Search for the cell housing the specified text and yield its [x, y] center coordinate. 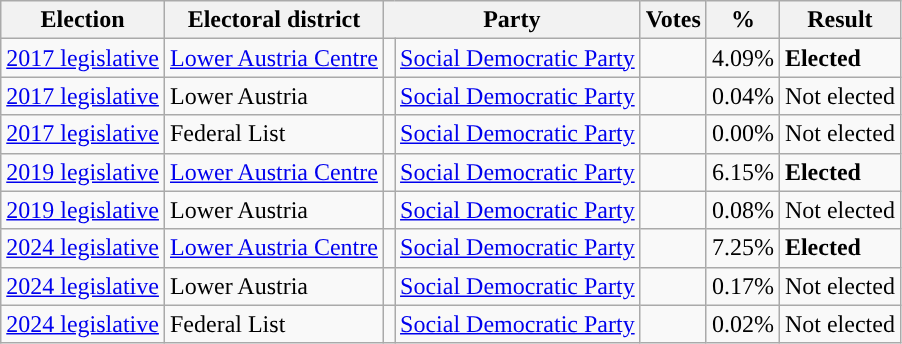
Result [840, 20]
6.15% [742, 172]
Electoral district [274, 20]
Votes [673, 20]
7.25% [742, 248]
0.08% [742, 210]
0.04% [742, 96]
Election [83, 20]
Party [512, 20]
0.02% [742, 324]
% [742, 20]
4.09% [742, 58]
0.00% [742, 134]
0.17% [742, 286]
